Extract the (x, y) coordinate from the center of the cell holding the provided text.  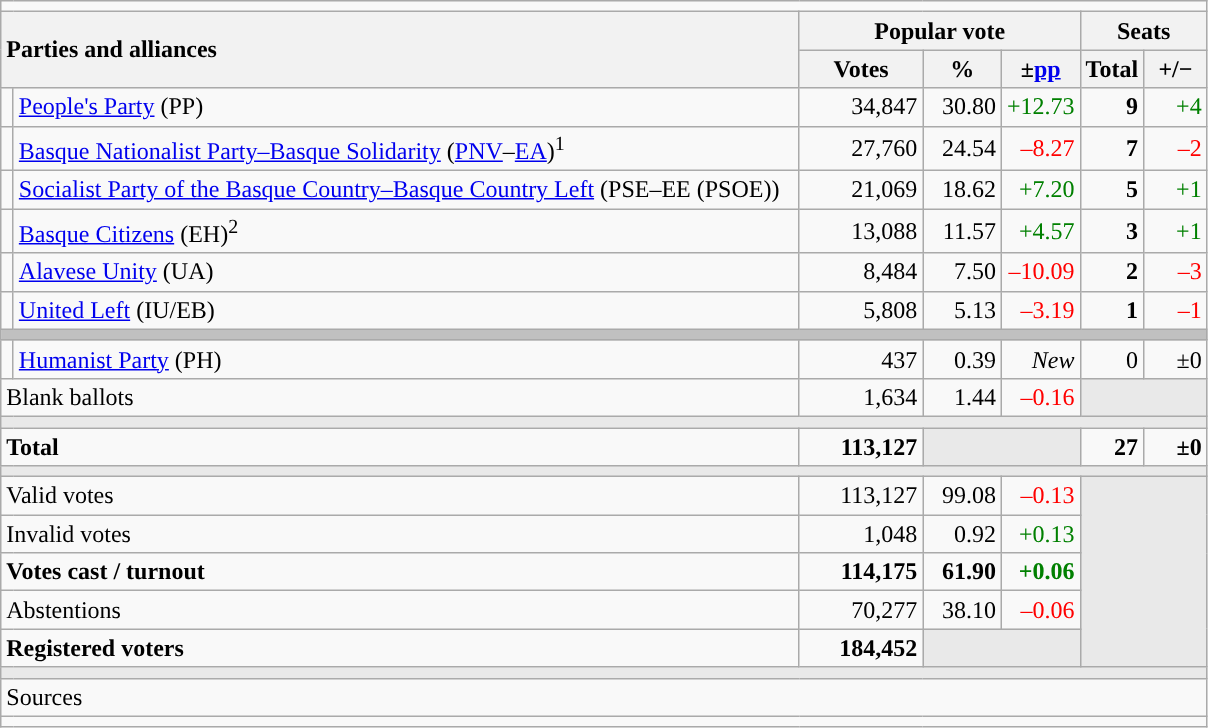
Blank ballots (400, 397)
11.57 (962, 232)
–2 (1176, 148)
21,069 (861, 190)
3 (1112, 232)
Votes (861, 69)
9 (1112, 107)
Valid votes (400, 496)
1,634 (861, 397)
Parties and alliances (400, 50)
+12.73 (1040, 107)
1 (1112, 310)
18.62 (962, 190)
+7.20 (1040, 190)
38.10 (962, 610)
0.39 (962, 359)
People's Party (PP) (406, 107)
0.92 (962, 534)
2 (1112, 272)
184,452 (861, 648)
5.13 (962, 310)
Registered voters (400, 648)
34,847 (861, 107)
Seats (1144, 31)
5,808 (861, 310)
1.44 (962, 397)
Popular vote (940, 31)
–3 (1176, 272)
8,484 (861, 272)
% (962, 69)
–8.27 (1040, 148)
7 (1112, 148)
+0.06 (1040, 572)
–0.06 (1040, 610)
–0.16 (1040, 397)
+4.57 (1040, 232)
Alavese Unity (UA) (406, 272)
30.80 (962, 107)
24.54 (962, 148)
437 (861, 359)
7.50 (962, 272)
+/− (1176, 69)
Invalid votes (400, 534)
13,088 (861, 232)
Basque Nationalist Party–Basque Solidarity (PNV–EA)1 (406, 148)
114,175 (861, 572)
+4 (1176, 107)
±pp (1040, 69)
27,760 (861, 148)
–1 (1176, 310)
–10.09 (1040, 272)
5 (1112, 190)
61.90 (962, 572)
1,048 (861, 534)
70,277 (861, 610)
+0.13 (1040, 534)
Basque Citizens (EH)2 (406, 232)
Sources (604, 697)
–3.19 (1040, 310)
Abstentions (400, 610)
Socialist Party of the Basque Country–Basque Country Left (PSE–EE (PSOE)) (406, 190)
United Left (IU/EB) (406, 310)
Humanist Party (PH) (406, 359)
0 (1112, 359)
27 (1112, 447)
–0.13 (1040, 496)
New (1040, 359)
Votes cast / turnout (400, 572)
99.08 (962, 496)
